Locate the cell with the specified text and output its [x, y] center coordinate. 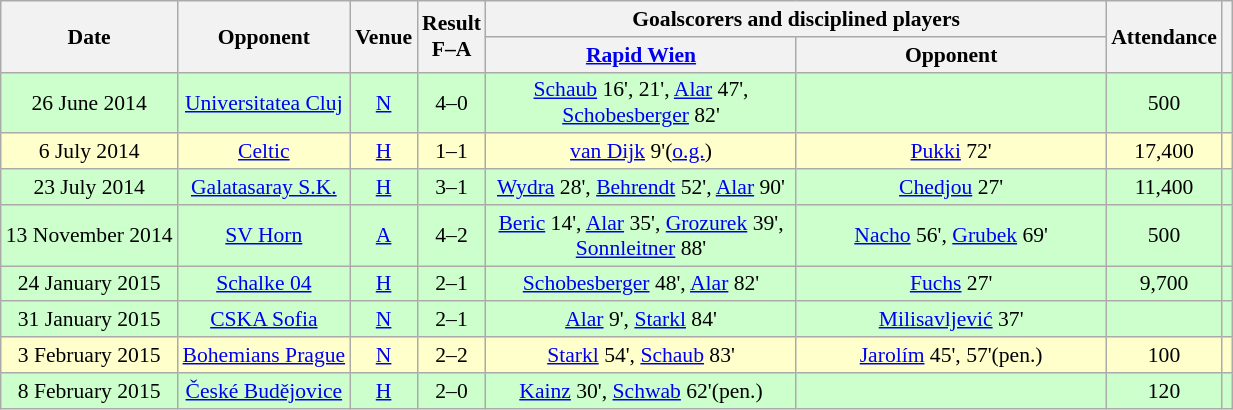
4–0 [452, 102]
Celtic [264, 152]
Schobesberger 48', Alar 82' [641, 284]
van Dijk 9'(o.g.) [641, 152]
24 January 2015 [90, 284]
Jarolím 45', 57'(pen.) [951, 355]
Goalscorers and disciplined players [796, 19]
Date [90, 36]
SV Horn [264, 236]
100 [1164, 355]
Starkl 54', Schaub 83' [641, 355]
Chedjou 27' [951, 187]
Beric 14', Alar 35', Grozurek 39', Sonnleitner 88' [641, 236]
Schalke 04 [264, 284]
1–1 [452, 152]
23 July 2014 [90, 187]
17,400 [1164, 152]
8 February 2015 [90, 391]
Galatasaray S.K. [264, 187]
2–0 [452, 391]
ResultF–A [452, 36]
11,400 [1164, 187]
Milisavljević 37' [951, 320]
A [384, 236]
CSKA Sofia [264, 320]
3–1 [452, 187]
Attendance [1164, 36]
České Budějovice [264, 391]
Schaub 16', 21', Alar 47', Schobesberger 82' [641, 102]
Venue [384, 36]
4–2 [452, 236]
3 February 2015 [90, 355]
Rapid Wien [641, 55]
Wydra 28', Behrendt 52', Alar 90' [641, 187]
2–2 [452, 355]
Fuchs 27' [951, 284]
Bohemians Prague [264, 355]
Pukki 72' [951, 152]
31 January 2015 [90, 320]
Nacho 56', Grubek 69' [951, 236]
26 June 2014 [90, 102]
Alar 9', Starkl 84' [641, 320]
Universitatea Cluj [264, 102]
Kainz 30', Schwab 62'(pen.) [641, 391]
9,700 [1164, 284]
13 November 2014 [90, 236]
120 [1164, 391]
6 July 2014 [90, 152]
